Locate the cell with the specified text and output its (X, Y) center coordinate. 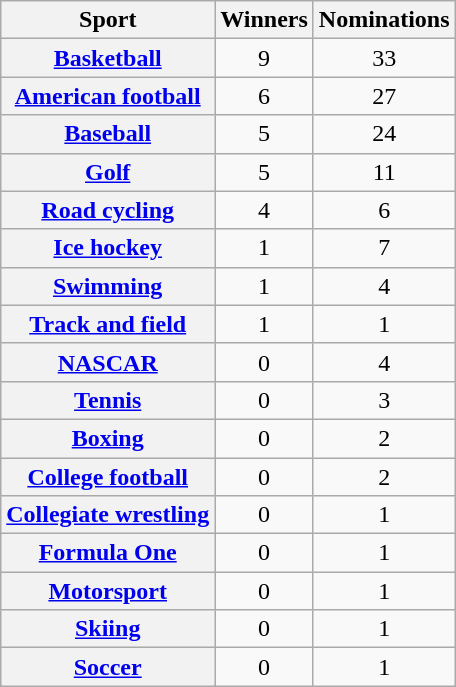
College football (108, 477)
Collegiate wrestling (108, 515)
Nominations (384, 20)
Swimming (108, 286)
33 (384, 58)
Soccer (108, 667)
Golf (108, 172)
24 (384, 134)
Formula One (108, 553)
Skiing (108, 629)
American football (108, 96)
9 (264, 58)
Tennis (108, 400)
3 (384, 400)
27 (384, 96)
Baseball (108, 134)
Basketball (108, 58)
7 (384, 248)
Ice hockey (108, 248)
Road cycling (108, 210)
Track and field (108, 324)
11 (384, 172)
Winners (264, 20)
Boxing (108, 438)
Sport (108, 20)
Motorsport (108, 591)
NASCAR (108, 362)
